Identify which cell holds the provided text, then report its (x, y) central coordinate. 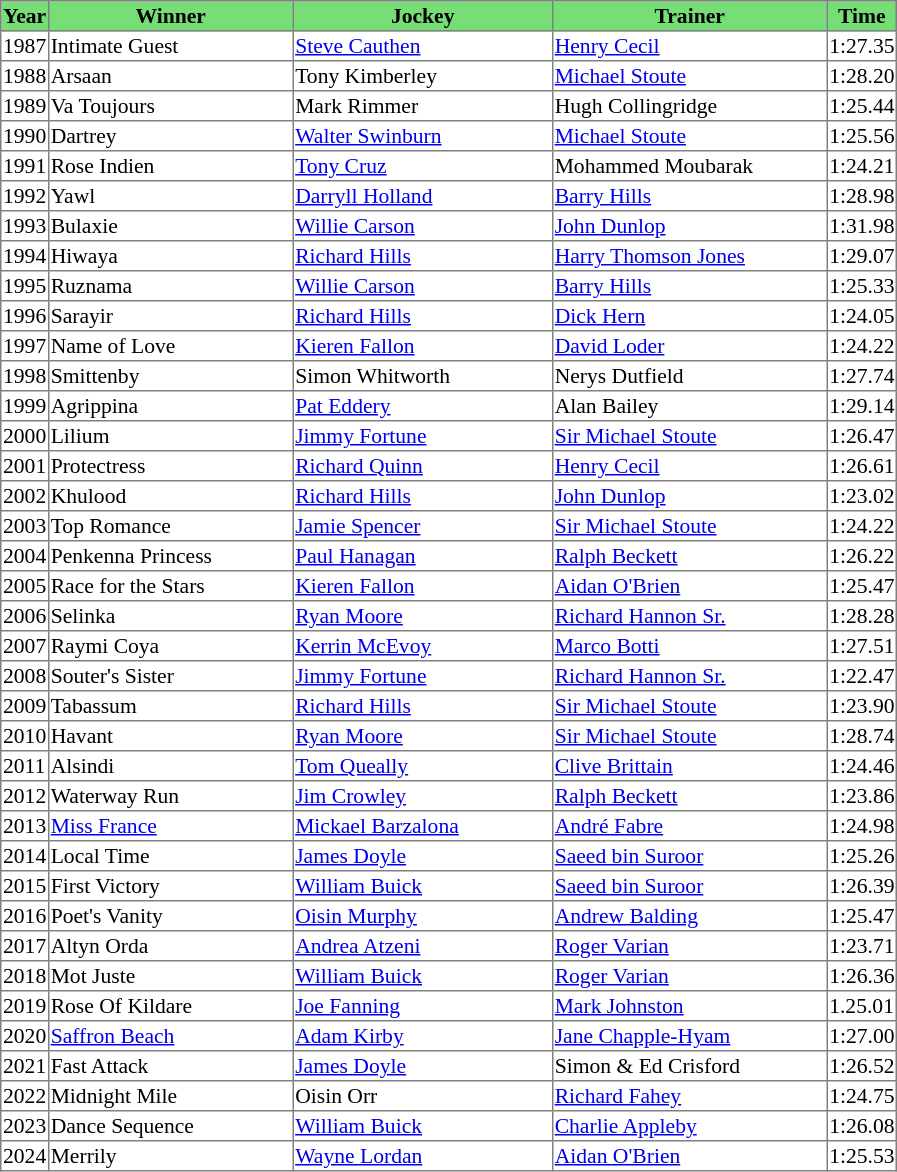
Andrea Atzeni (423, 946)
1:25.33 (862, 286)
Adam Kirby (423, 1036)
1997 (25, 346)
1:25.44 (862, 106)
1:22.47 (862, 676)
1990 (25, 136)
Agrippina (170, 406)
1:26.39 (862, 886)
Simon Whitworth (423, 376)
Protectress (170, 466)
Dick Hern (689, 316)
1:26.08 (862, 1126)
Miss France (170, 826)
2018 (25, 976)
Kerrin McEvoy (423, 646)
2010 (25, 736)
Richard Fahey (689, 1096)
2000 (25, 436)
Dance Sequence (170, 1126)
1:28.28 (862, 616)
1993 (25, 226)
Winner (170, 16)
Merrily (170, 1156)
2012 (25, 796)
Penkenna Princess (170, 556)
Name of Love (170, 346)
1:28.98 (862, 196)
Marco Botti (689, 646)
1:31.98 (862, 226)
Poet's Vanity (170, 916)
Race for the Stars (170, 586)
Oisin Murphy (423, 916)
1989 (25, 106)
2016 (25, 916)
Tom Queally (423, 766)
2009 (25, 706)
2017 (25, 946)
1:25.53 (862, 1156)
2007 (25, 646)
Jamie Spencer (423, 526)
1988 (25, 76)
1991 (25, 166)
Mickael Barzalona (423, 826)
1.25.01 (862, 1006)
Harry Thomson Jones (689, 256)
1:23.02 (862, 496)
1999 (25, 406)
Alan Bailey (689, 406)
1:24.98 (862, 826)
2024 (25, 1156)
1995 (25, 286)
David Loder (689, 346)
1:27.51 (862, 646)
Waterway Run (170, 796)
Paul Hanagan (423, 556)
2001 (25, 466)
Year (25, 16)
Charlie Appleby (689, 1126)
Top Romance (170, 526)
Va Toujours (170, 106)
Wayne Lordan (423, 1156)
2013 (25, 826)
Bulaxie (170, 226)
1:27.00 (862, 1036)
Andrew Balding (689, 916)
1:26.61 (862, 466)
1:26.47 (862, 436)
1992 (25, 196)
Mark Rimmer (423, 106)
2015 (25, 886)
Time (862, 16)
1:23.90 (862, 706)
Fast Attack (170, 1066)
Trainer (689, 16)
Saffron Beach (170, 1036)
2003 (25, 526)
1:28.20 (862, 76)
2021 (25, 1066)
2005 (25, 586)
Richard Quinn (423, 466)
1:29.14 (862, 406)
Nerys Dutfield (689, 376)
Simon & Ed Crisford (689, 1066)
1:27.74 (862, 376)
1:26.22 (862, 556)
2006 (25, 616)
Clive Brittain (689, 766)
1:24.75 (862, 1096)
2004 (25, 556)
Smittenby (170, 376)
1994 (25, 256)
Sarayir (170, 316)
1996 (25, 316)
2020 (25, 1036)
Oisin Orr (423, 1096)
First Victory (170, 886)
André Fabre (689, 826)
Mark Johnston (689, 1006)
Jockey (423, 16)
Rose Indien (170, 166)
1:26.36 (862, 976)
1:26.52 (862, 1066)
Alsindi (170, 766)
1:24.46 (862, 766)
Local Time (170, 856)
Dartrey (170, 136)
Raymi Coya (170, 646)
Intimate Guest (170, 46)
1:23.86 (862, 796)
2019 (25, 1006)
1:29.07 (862, 256)
2002 (25, 496)
1998 (25, 376)
1987 (25, 46)
Altyn Orda (170, 946)
Mohammed Moubarak (689, 166)
Tabassum (170, 706)
Jane Chapple-Hyam (689, 1036)
2014 (25, 856)
Tony Cruz (423, 166)
Darryll Holland (423, 196)
Pat Eddery (423, 406)
Arsaan (170, 76)
Jim Crowley (423, 796)
1:28.74 (862, 736)
Tony Kimberley (423, 76)
Lilium (170, 436)
2008 (25, 676)
Walter Swinburn (423, 136)
Havant (170, 736)
2011 (25, 766)
Steve Cauthen (423, 46)
1:24.05 (862, 316)
Yawl (170, 196)
1:25.56 (862, 136)
Khulood (170, 496)
Rose Of Kildare (170, 1006)
1:24.21 (862, 166)
1:23.71 (862, 946)
Ruznama (170, 286)
Mot Juste (170, 976)
Midnight Mile (170, 1096)
1:27.35 (862, 46)
Selinka (170, 616)
2023 (25, 1126)
Joe Fanning (423, 1006)
Hiwaya (170, 256)
1:25.26 (862, 856)
Hugh Collingridge (689, 106)
2022 (25, 1096)
Souter's Sister (170, 676)
